Output the [X, Y] coordinate of the center of the cell containing the given text.  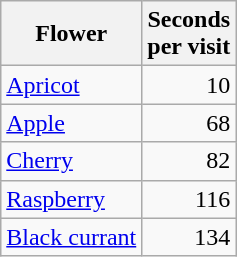
10 [189, 85]
Secondsper visit [189, 34]
134 [189, 237]
116 [189, 199]
Apricot [72, 85]
82 [189, 161]
Cherry [72, 161]
Raspberry [72, 199]
Apple [72, 123]
Black currant [72, 237]
Flower [72, 34]
68 [189, 123]
